Return the [X, Y] coordinate for the center point of the cell that contains the specified text.  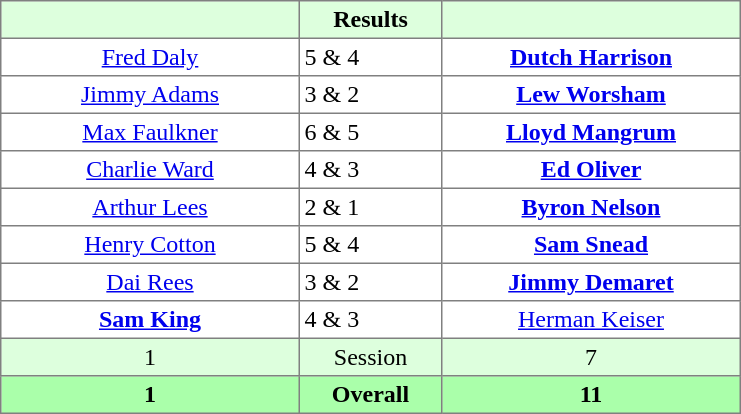
Lew Worsham [591, 95]
Dai Rees [150, 282]
Lloyd Mangrum [591, 132]
Henry Cotton [150, 245]
Fred Daly [150, 57]
6 & 5 [370, 132]
7 [591, 357]
Herman Keiser [591, 320]
Byron Nelson [591, 207]
Ed Oliver [591, 170]
2 & 1 [370, 207]
Results [370, 20]
Max Faulkner [150, 132]
Sam King [150, 320]
Sam Snead [591, 245]
Jimmy Demaret [591, 282]
Session [370, 357]
Arthur Lees [150, 207]
Jimmy Adams [150, 95]
Overall [370, 395]
11 [591, 395]
Charlie Ward [150, 170]
Dutch Harrison [591, 57]
